Capture the cell that displays the provided text and extract its (x, y) central coordinate. 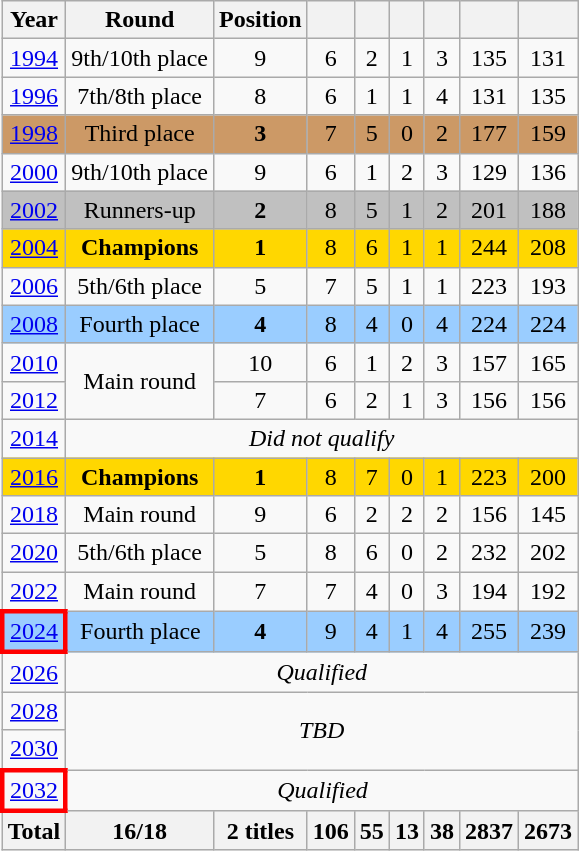
106 (330, 831)
2028 (34, 711)
13 (406, 831)
Round (140, 20)
2837 (488, 831)
2000 (34, 172)
2673 (548, 831)
2004 (34, 248)
2016 (34, 477)
159 (548, 134)
2026 (34, 672)
1994 (34, 58)
200 (548, 477)
157 (488, 362)
145 (548, 515)
136 (548, 172)
192 (548, 592)
10 (260, 362)
1996 (34, 96)
194 (488, 592)
232 (488, 553)
255 (488, 632)
Total (34, 831)
193 (548, 286)
2 titles (260, 831)
201 (488, 210)
165 (548, 362)
Did not qualify (322, 438)
7th/8th place (140, 96)
2006 (34, 286)
2032 (34, 790)
Third place (140, 134)
1998 (34, 134)
2024 (34, 632)
2022 (34, 592)
16/18 (140, 831)
188 (548, 210)
Runners-up (140, 210)
2014 (34, 438)
2020 (34, 553)
2002 (34, 210)
Year (34, 20)
55 (372, 831)
38 (442, 831)
202 (548, 553)
239 (548, 632)
2008 (34, 324)
129 (488, 172)
2030 (34, 750)
TBD (322, 731)
208 (548, 248)
Position (260, 20)
244 (488, 248)
177 (488, 134)
2012 (34, 400)
2010 (34, 362)
2018 (34, 515)
